Search for the cell housing the specified text and yield its [x, y] center coordinate. 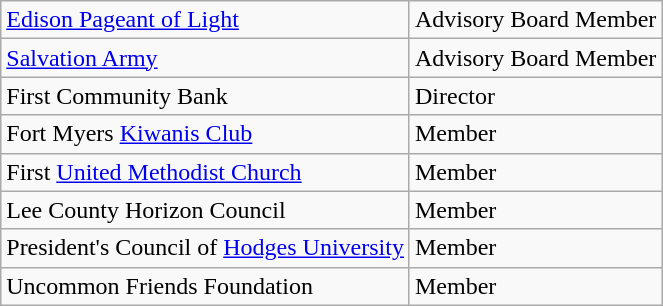
First United Methodist Church [206, 172]
Edison Pageant of Light [206, 20]
First Community Bank [206, 96]
Salvation Army [206, 58]
President's Council of Hodges University [206, 248]
Uncommon Friends Foundation [206, 286]
Director [535, 96]
Fort Myers Kiwanis Club [206, 134]
Lee County Horizon Council [206, 210]
